Search for the cell housing the specified text and yield its (x, y) center coordinate. 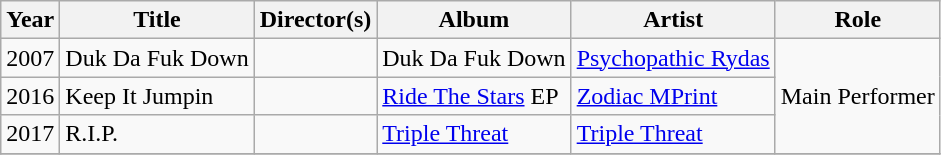
Ride The Stars EP (474, 96)
R.I.P. (157, 134)
Main Performer (858, 96)
Album (474, 20)
Year (30, 20)
2007 (30, 58)
2016 (30, 96)
Role (858, 20)
Artist (673, 20)
Title (157, 20)
2017 (30, 134)
Psychopathic Rydas (673, 58)
Director(s) (316, 20)
Keep It Jumpin (157, 96)
Zodiac MPrint (673, 96)
